Locate the cell with the specified text and output its [x, y] center coordinate. 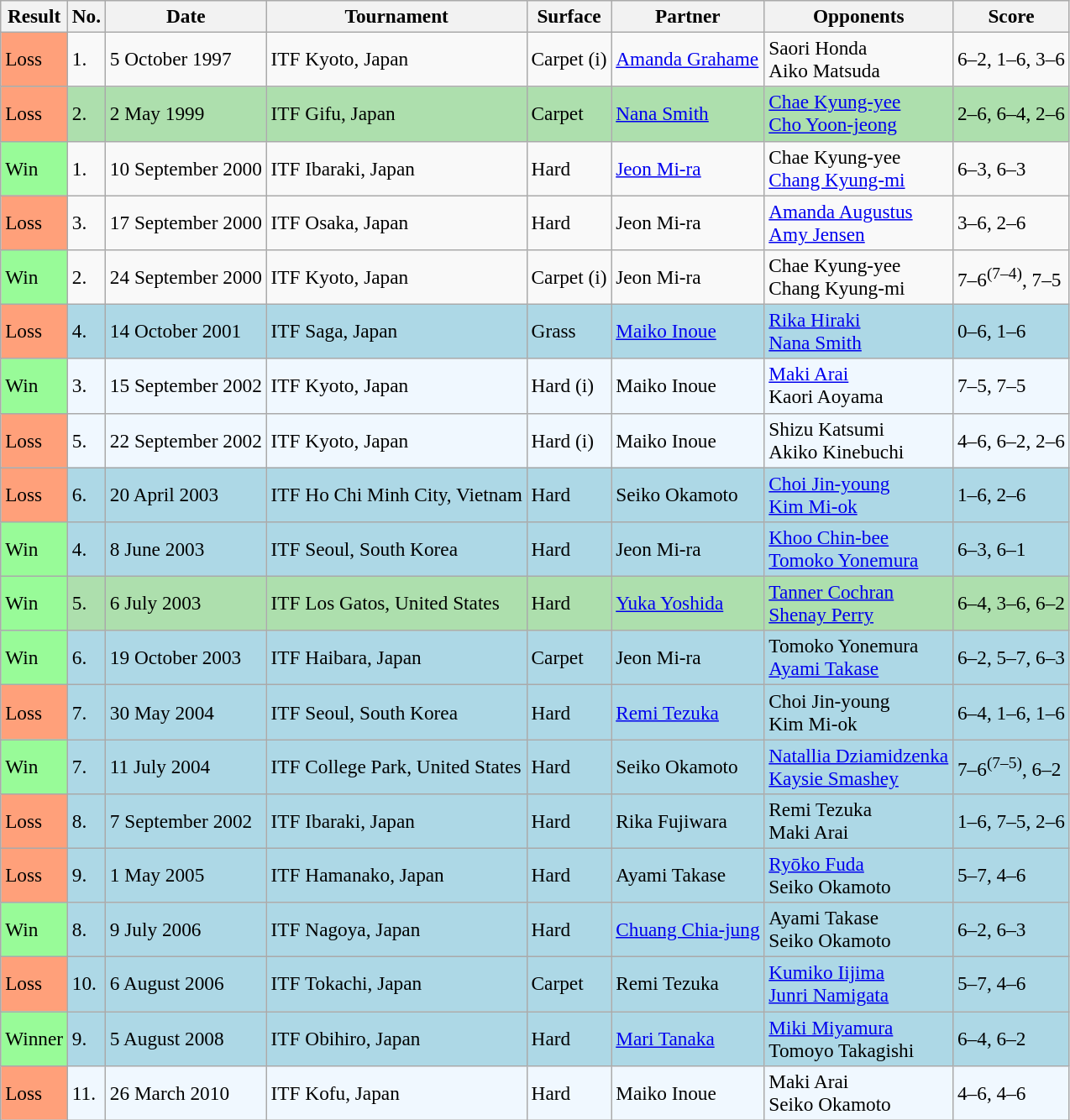
10 September 2000 [186, 168]
ITF Saga, Japan [396, 331]
Tomoko Yonemura Ayami Takase [858, 658]
6–4, 3–6, 6–2 [1011, 603]
14 October 2001 [186, 331]
7–5, 7–5 [1011, 386]
9 July 2006 [186, 930]
ITF Los Gatos, United States [396, 603]
Rika Hiraki Nana Smith [858, 331]
11 July 2004 [186, 766]
Grass [569, 331]
6–4, 6–2 [1011, 1038]
ITF Tokachi, Japan [396, 984]
Khoo Chin-bee Tomoko Yonemura [858, 549]
20 April 2003 [186, 494]
26 March 2010 [186, 1093]
1 May 2005 [186, 875]
15 September 2002 [186, 386]
Amanda Augustus Amy Jensen [858, 222]
0–6, 1–6 [1011, 331]
7 September 2002 [186, 821]
4–6, 4–6 [1011, 1093]
30 May 2004 [186, 712]
Maki Arai Seiko Okamoto [858, 1093]
6–3, 6–3 [1011, 168]
Tournament [396, 16]
ITF Kofu, Japan [396, 1093]
Ryōko Fuda Seiko Okamoto [858, 875]
ITF College Park, United States [396, 766]
Kumiko Iijima Junri Namigata [858, 984]
1–6, 7–5, 2–6 [1011, 821]
Partner [688, 16]
22 September 2002 [186, 440]
Nana Smith [688, 114]
ITF Haibara, Japan [396, 658]
Rika Fujiwara [688, 821]
Amanda Grahame [688, 59]
Ayami Takase Seiko Okamoto [858, 930]
Surface [569, 16]
ITF Ho Chi Minh City, Vietnam [396, 494]
6–2, 1–6, 3–6 [1011, 59]
ITF Osaka, Japan [396, 222]
No. [86, 16]
Score [1011, 16]
Miki Miyamura Tomoyo Takagishi [858, 1038]
5 October 1997 [186, 59]
7–6(7–5), 6–2 [1011, 766]
Remi Tezuka Maki Arai [858, 821]
10. [86, 984]
8 June 2003 [186, 549]
Natallia Dziamidzenka Kaysie Smashey [858, 766]
Result [34, 16]
11. [86, 1093]
Shizu Katsumi Akiko Kinebuchi [858, 440]
ITF Nagoya, Japan [396, 930]
Yuka Yoshida [688, 603]
19 October 2003 [186, 658]
6 July 2003 [186, 603]
ITF Gifu, Japan [396, 114]
5 August 2008 [186, 1038]
2–6, 6–4, 2–6 [1011, 114]
Ayami Takase [688, 875]
Tanner Cochran Shenay Perry [858, 603]
6–4, 1–6, 1–6 [1011, 712]
2 May 1999 [186, 114]
ITF Obihiro, Japan [396, 1038]
1–6, 2–6 [1011, 494]
ITF Hamanako, Japan [396, 875]
6–3, 6–1 [1011, 549]
24 September 2000 [186, 277]
3–6, 2–6 [1011, 222]
Date [186, 16]
4–6, 6–2, 2–6 [1011, 440]
6–2, 5–7, 6–3 [1011, 658]
17 September 2000 [186, 222]
Maki Arai Kaori Aoyama [858, 386]
Saori Honda Aiko Matsuda [858, 59]
Chae Kyung-yee Cho Yoon-jeong [858, 114]
6 August 2006 [186, 984]
Opponents [858, 16]
7–6(7–4), 7–5 [1011, 277]
6–2, 6–3 [1011, 930]
Winner [34, 1038]
Chuang Chia-jung [688, 930]
Mari Tanaka [688, 1038]
